Extract the (x, y) coordinate from the center of the cell holding the provided text.  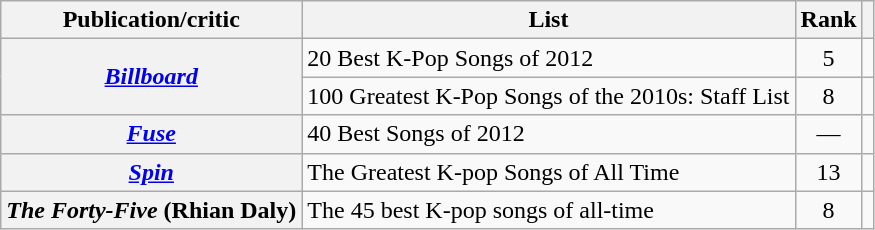
5 (828, 58)
List (548, 20)
Rank (828, 20)
The 45 best K-pop songs of all-time (548, 210)
— (828, 134)
20 Best K-Pop Songs of 2012 (548, 58)
100 Greatest K-Pop Songs of the 2010s: Staff List (548, 96)
13 (828, 172)
Spin (152, 172)
The Forty-Five (Rhian Daly) (152, 210)
The Greatest K-pop Songs of All Time (548, 172)
Publication/critic (152, 20)
Fuse (152, 134)
40 Best Songs of 2012 (548, 134)
Billboard (152, 77)
